Search for the cell housing the specified text and yield its [x, y] center coordinate. 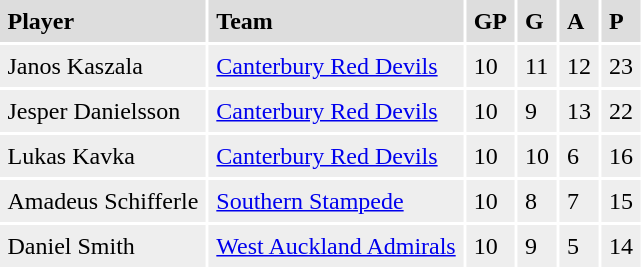
GP [490, 21]
Player [103, 21]
Southern Stampede [336, 201]
Janos Kaszala [103, 66]
5 [580, 246]
16 [622, 156]
Amadeus Schifferle [103, 201]
12 [580, 66]
7 [580, 201]
G [538, 21]
13 [580, 111]
Jesper Danielsson [103, 111]
22 [622, 111]
14 [622, 246]
Team [336, 21]
23 [622, 66]
Daniel Smith [103, 246]
A [580, 21]
8 [538, 201]
P [622, 21]
Lukas Kavka [103, 156]
15 [622, 201]
11 [538, 66]
6 [580, 156]
West Auckland Admirals [336, 246]
